From the cell containing the given text, extract its center point as (X, Y) coordinate. 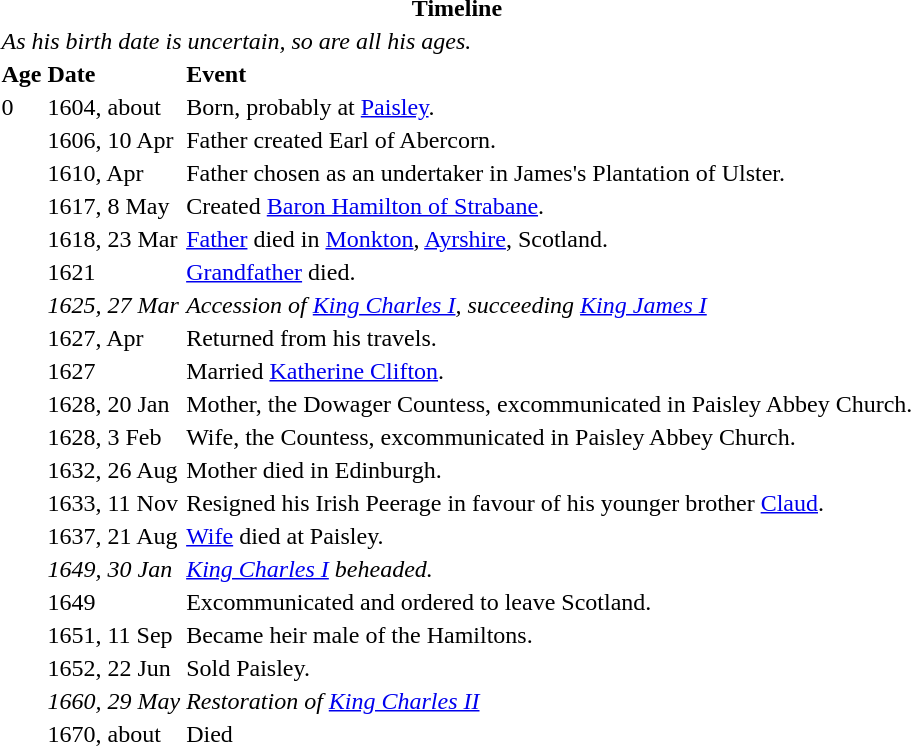
1606, 10 Apr (114, 140)
1627, Apr (114, 338)
1610, Apr (114, 173)
1617, 8 May (114, 206)
Date (114, 74)
1628, 20 Jan (114, 404)
0 (22, 107)
1649, 30 Jan (114, 569)
1604, about (114, 107)
1633, 11 Nov (114, 503)
1618, 23 Mar (114, 239)
1652, 22 Jun (114, 668)
1628, 3 Feb (114, 437)
1637, 21 Aug (114, 536)
Age (22, 74)
1625, 27 Mar (114, 305)
1651, 11 Sep (114, 635)
1632, 26 Aug (114, 470)
1660, 29 May (114, 701)
1649 (114, 602)
1627 (114, 371)
1621 (114, 272)
